Detect which cell encompasses the target text, then output its [X, Y] center coordinate. 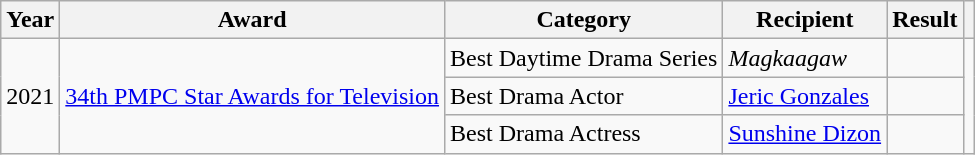
Best Daytime Drama Series [584, 58]
Sunshine Dizon [805, 134]
2021 [30, 96]
Recipient [805, 20]
34th PMPC Star Awards for Television [252, 96]
Award [252, 20]
Best Drama Actor [584, 96]
Magkaagaw [805, 58]
Category [584, 20]
Year [30, 20]
Best Drama Actress [584, 134]
Jeric Gonzales [805, 96]
Result [925, 20]
